From the cell containing the given text, extract its center point as (x, y) coordinate. 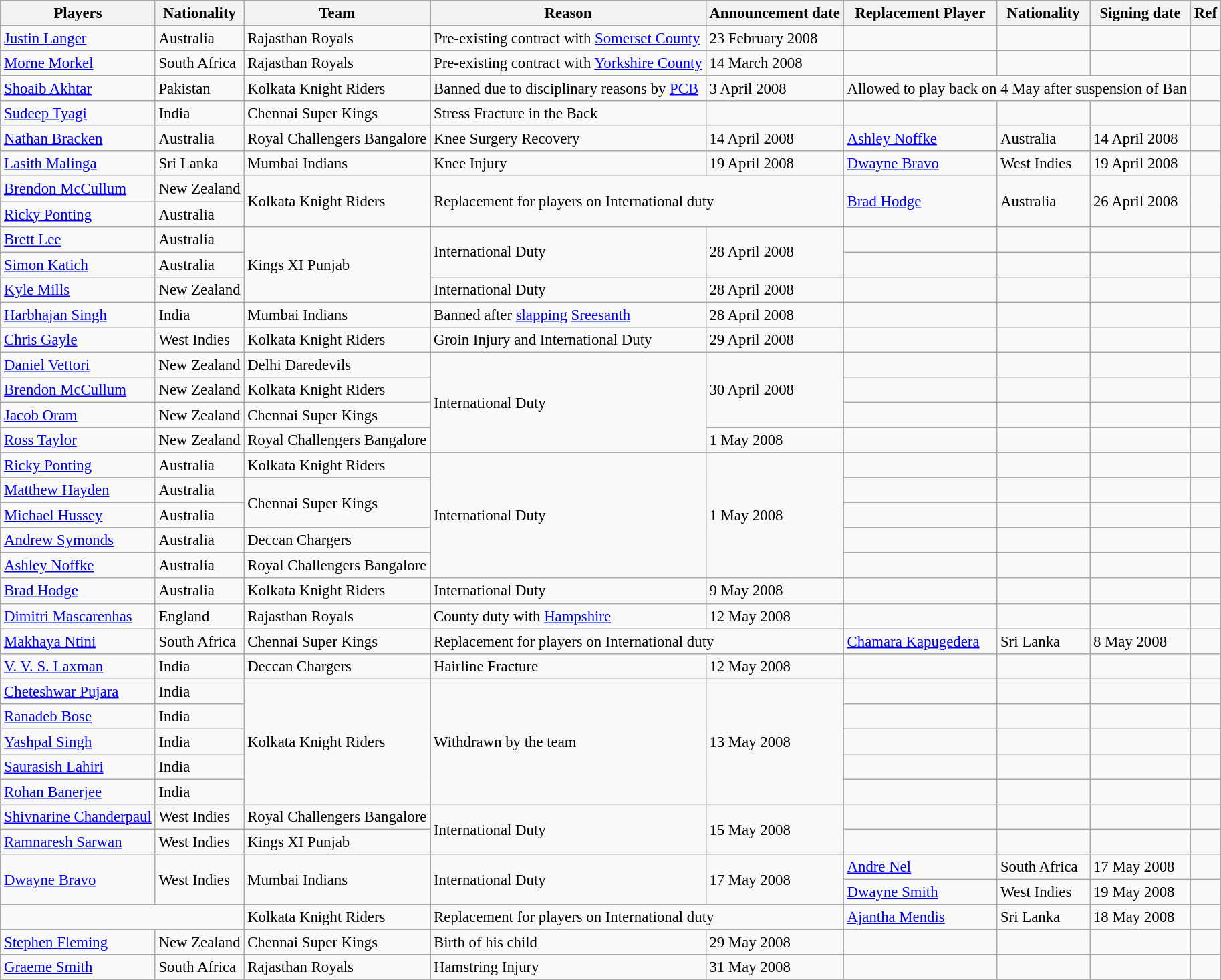
Knee Surgery Recovery (568, 139)
Ajantha Mendis (920, 917)
Shivnarine Chanderpaul (78, 817)
Daniel Vettori (78, 365)
Ramnaresh Sarwan (78, 842)
Players (78, 13)
Pakistan (199, 89)
Nathan Bracken (78, 139)
Replacement Player (920, 13)
Saurasish Lahiri (78, 767)
14 March 2008 (775, 63)
Reason (568, 13)
Birth of his child (568, 943)
Announcement date (775, 13)
Brett Lee (78, 239)
Sudeep Tyagi (78, 114)
3 April 2008 (775, 89)
Chris Gayle (78, 340)
Pre-existing contract with Somerset County (568, 39)
Knee Injury (568, 164)
Shoaib Akhtar (78, 89)
Jacob Oram (78, 415)
Harbhajan Singh (78, 315)
9 May 2008 (775, 591)
29 April 2008 (775, 340)
Andre Nel (920, 867)
18 May 2008 (1140, 917)
County duty with Hampshire (568, 616)
30 April 2008 (775, 390)
Withdrawn by the team (568, 742)
Morne Morkel (78, 63)
23 February 2008 (775, 39)
15 May 2008 (775, 830)
Justin Langer (78, 39)
13 May 2008 (775, 742)
29 May 2008 (775, 943)
Dimitri Mascarenhas (78, 616)
Ross Taylor (78, 440)
Stephen Fleming (78, 943)
Ranadeb Bose (78, 717)
Lasith Malinga (78, 164)
Dwayne Smith (920, 892)
Hairline Fracture (568, 666)
England (199, 616)
Allowed to play back on 4 May after suspension of Ban (1017, 89)
Pre-existing contract with Yorkshire County (568, 63)
Cheteshwar Pujara (78, 691)
Andrew Symonds (78, 540)
Banned after slapping Sreesanth (568, 315)
26 April 2008 (1140, 202)
Banned due to disciplinary reasons by PCB (568, 89)
Groin Injury and International Duty (568, 340)
Rohan Banerjee (78, 792)
Makhaya Ntini (78, 641)
Chamara Kapugedera (920, 641)
19 May 2008 (1140, 892)
Team (337, 13)
Simon Katich (78, 265)
Kyle Mills (78, 289)
Ref (1206, 13)
V. V. S. Laxman (78, 666)
Yashpal Singh (78, 742)
Michael Hussey (78, 516)
Stress Fracture in the Back (568, 114)
Matthew Hayden (78, 490)
8 May 2008 (1140, 641)
Delhi Daredevils (337, 365)
Signing date (1140, 13)
